Return the [x, y] coordinate for the center point of the cell that contains the specified text.  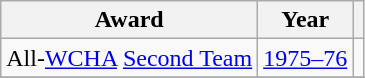
Award [130, 20]
1975–76 [306, 58]
Year [306, 20]
All-WCHA Second Team [130, 58]
